From the cell containing the given text, extract its center point as [x, y] coordinate. 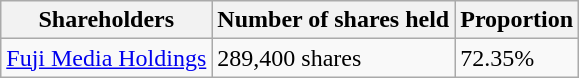
Fuji Media Holdings [106, 58]
Proportion [517, 20]
Number of shares held [334, 20]
289,400 shares [334, 58]
72.35% [517, 58]
Shareholders [106, 20]
